Scan for the cell matching the given text and deliver its (X, Y) coordinate at center. 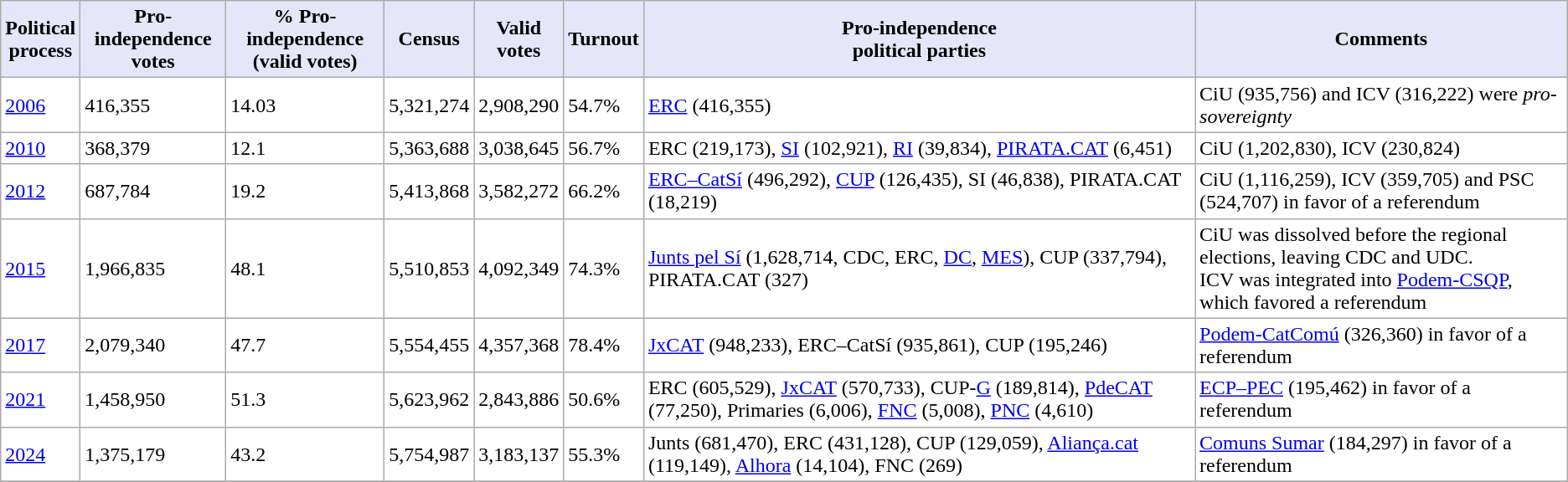
Comments (1382, 39)
2,908,290 (519, 105)
5,623,962 (429, 400)
1,375,179 (153, 454)
1,966,835 (153, 268)
4,092,349 (519, 268)
Podem-CatComú (326,360) in favor of a referendum (1382, 345)
47.7 (305, 345)
5,754,987 (429, 454)
56.7% (604, 148)
50.6% (604, 400)
2021 (40, 400)
Turnout (604, 39)
2010 (40, 148)
4,357,368 (519, 345)
3,582,272 (519, 191)
Validvotes (519, 39)
ECP–PEC (195,462) in favor of a referendum (1382, 400)
368,379 (153, 148)
19.2 (305, 191)
ERC (219,173), SI (102,921), RI (39,834), PIRATA.CAT (6,451) (919, 148)
CiU was dissolved before the regional elections, leaving CDC and UDC.ICV was integrated into Podem-CSQP, which favored a referendum (1382, 268)
51.3 (305, 400)
2024 (40, 454)
74.3% (604, 268)
Pro-independencevotes (153, 39)
687,784 (153, 191)
2015 (40, 268)
2017 (40, 345)
2006 (40, 105)
5,554,455 (429, 345)
CiU (1,202,830), ICV (230,824) (1382, 148)
ERC (605,529), JxCAT (570,733), CUP-G (189,814), PdeCAT (77,250), Primaries (6,006), FNC (5,008), PNC (4,610) (919, 400)
Politicalprocess (40, 39)
JxCAT (948,233), ERC–CatSí (935,861), CUP (195,246) (919, 345)
ERC–CatSí (496,292), CUP (126,435), SI (46,838), PIRATA.CAT (18,219) (919, 191)
54.7% (604, 105)
Census (429, 39)
55.3% (604, 454)
Comuns Sumar (184,297) in favor of a referendum (1382, 454)
416,355 (153, 105)
5,321,274 (429, 105)
Junts pel Sí (1,628,714, CDC, ERC, DC, MES), CUP (337,794), PIRATA.CAT (327) (919, 268)
5,510,853 (429, 268)
2,079,340 (153, 345)
2012 (40, 191)
3,183,137 (519, 454)
3,038,645 (519, 148)
12.1 (305, 148)
Junts (681,470), ERC (431,128), CUP (129,059), Aliança.cat (119,149), Alhora (14,104), FNC (269) (919, 454)
CiU (935,756) and ICV (316,222) were pro-sovereignty (1382, 105)
78.4% (604, 345)
CiU (1,116,259), ICV (359,705) and PSC (524,707) in favor of a referendum (1382, 191)
% Pro-independence(valid votes) (305, 39)
ERC (416,355) (919, 105)
14.03 (305, 105)
1,458,950 (153, 400)
48.1 (305, 268)
5,363,688 (429, 148)
Pro-independencepolitical parties (919, 39)
5,413,868 (429, 191)
43.2 (305, 454)
2,843,886 (519, 400)
66.2% (604, 191)
